Scan for the cell matching the given text and deliver its [X, Y] coordinate at center. 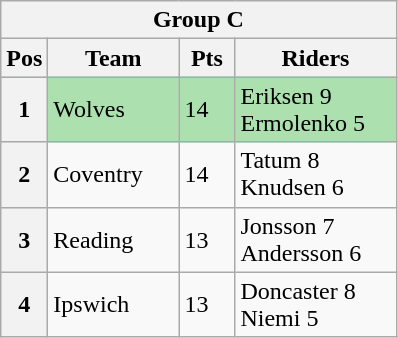
Reading [114, 240]
Pts [207, 58]
2 [24, 174]
3 [24, 240]
1 [24, 110]
Team [114, 58]
4 [24, 304]
Doncaster 8Niemi 5 [316, 304]
Ipswich [114, 304]
Jonsson 7Andersson 6 [316, 240]
Tatum 8 Knudsen 6 [316, 174]
Wolves [114, 110]
Pos [24, 58]
Coventry [114, 174]
Riders [316, 58]
Group C [198, 20]
Eriksen 9Ermolenko 5 [316, 110]
